Locate the cell with the specified text and output its [X, Y] center coordinate. 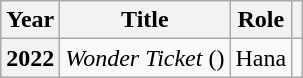
Wonder Ticket () [145, 58]
2022 [30, 58]
Year [30, 20]
Title [145, 20]
Hana [261, 58]
Role [261, 20]
